From the cell containing the given text, extract its center point as (X, Y) coordinate. 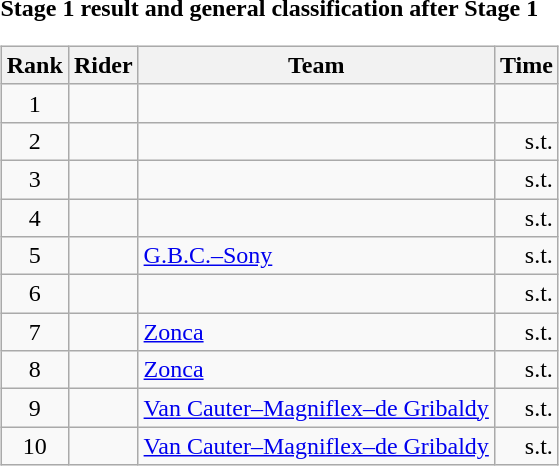
6 (34, 294)
3 (34, 179)
4 (34, 217)
Rider (103, 65)
8 (34, 370)
10 (34, 446)
Time (526, 65)
2 (34, 141)
G.B.C.–Sony (316, 256)
5 (34, 256)
9 (34, 408)
1 (34, 103)
7 (34, 332)
Team (316, 65)
Rank (34, 65)
